For the text-containing cell, return its midpoint in (x, y) coordinate format. 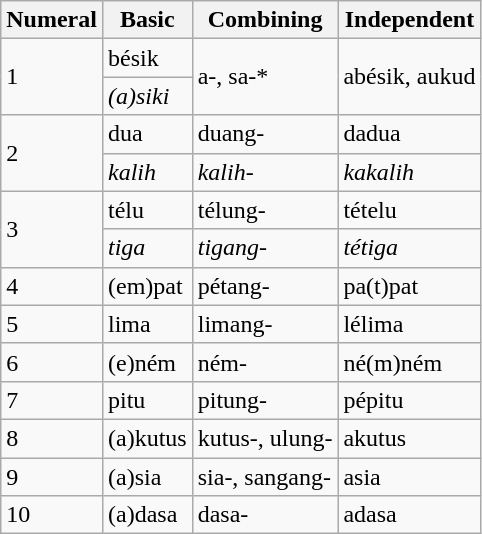
lima (147, 324)
3 (52, 229)
tiga (147, 248)
télu (147, 210)
9 (52, 477)
1 (52, 77)
lélima (410, 324)
Independent (410, 20)
dasa- (265, 515)
7 (52, 400)
limang- (265, 324)
kutus-, ulung- (265, 438)
(em)pat (147, 286)
pa(t)pat (410, 286)
asia (410, 477)
sia-, sangang- (265, 477)
bésik (147, 58)
kakalih (410, 172)
kalih (147, 172)
(a)siki (147, 96)
pitung- (265, 400)
6 (52, 362)
(a)kutus (147, 438)
(a)dasa (147, 515)
2 (52, 153)
dadua (410, 134)
pépitu (410, 400)
10 (52, 515)
pétang- (265, 286)
Basic (147, 20)
tigang- (265, 248)
(e)ném (147, 362)
tételu (410, 210)
télung- (265, 210)
duang- (265, 134)
Numeral (52, 20)
abésik, aukud (410, 77)
ném- (265, 362)
adasa (410, 515)
né(m)ném (410, 362)
kalih- (265, 172)
akutus (410, 438)
(a)sia (147, 477)
pitu (147, 400)
dua (147, 134)
a-, sa-* (265, 77)
4 (52, 286)
Combining (265, 20)
8 (52, 438)
tétiga (410, 248)
5 (52, 324)
